Search for the cell housing the specified text and yield its (x, y) center coordinate. 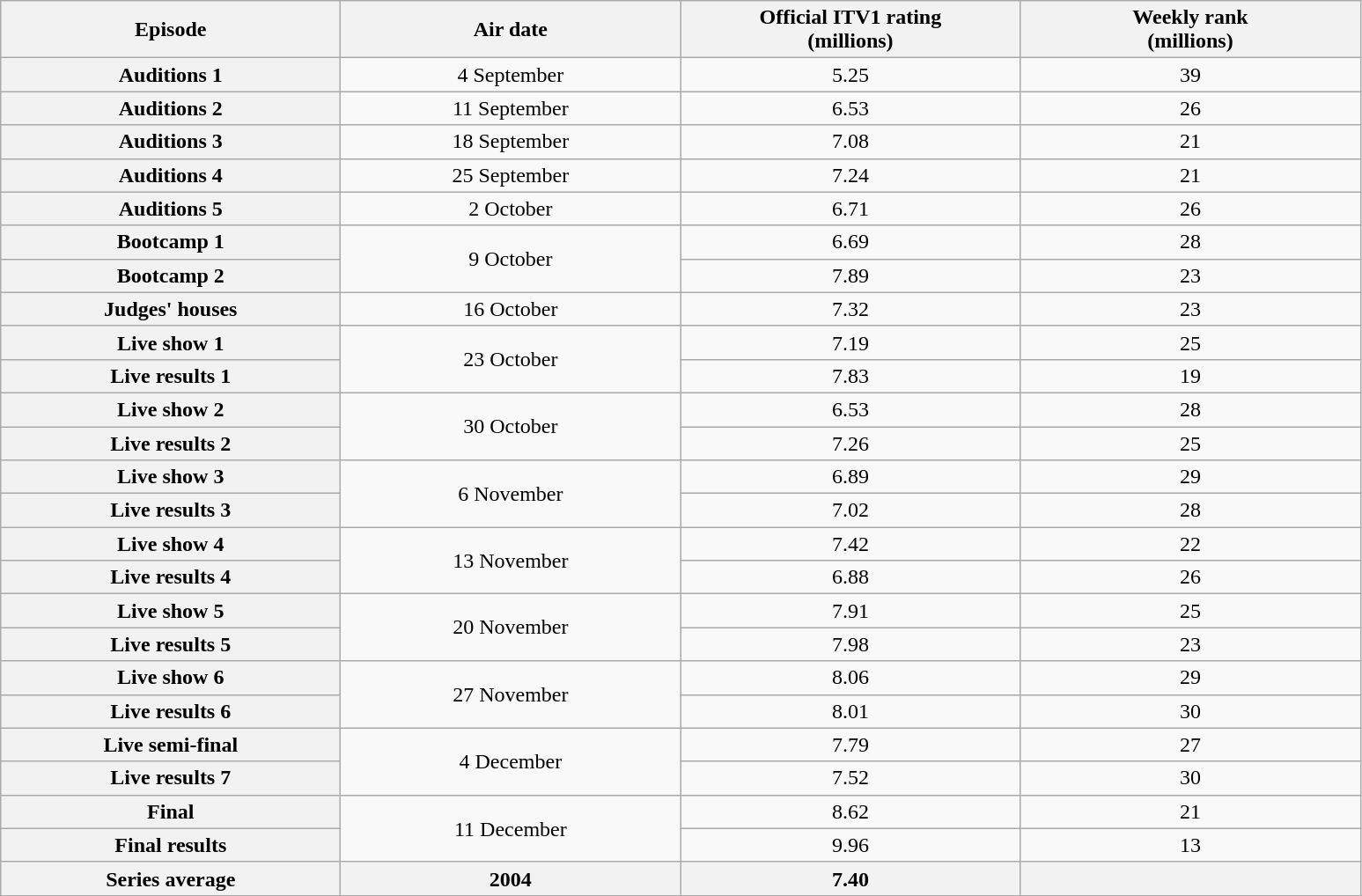
7.02 (850, 510)
7.32 (850, 309)
13 (1190, 845)
27 November (511, 694)
13 November (511, 561)
Air date (511, 30)
7.98 (850, 644)
Bootcamp 1 (171, 242)
Judges' houses (171, 309)
6.69 (850, 242)
7.08 (850, 142)
Auditions 4 (171, 175)
Official ITV1 rating(millions) (850, 30)
Live results 7 (171, 778)
9 October (511, 259)
30 October (511, 426)
Live results 4 (171, 577)
7.19 (850, 342)
Live show 6 (171, 678)
Live results 1 (171, 376)
7.83 (850, 376)
7.91 (850, 611)
7.42 (850, 544)
Live results 6 (171, 711)
Live semi-final (171, 745)
Live show 3 (171, 477)
39 (1190, 75)
11 December (511, 828)
Final results (171, 845)
7.40 (850, 878)
6.89 (850, 477)
7.24 (850, 175)
Live results 5 (171, 644)
Live show 2 (171, 409)
Live show 4 (171, 544)
8.62 (850, 812)
Auditions 5 (171, 209)
8.01 (850, 711)
Series average (171, 878)
6.88 (850, 577)
2004 (511, 878)
7.79 (850, 745)
Live show 5 (171, 611)
11 September (511, 108)
19 (1190, 376)
6.71 (850, 209)
Live show 1 (171, 342)
20 November (511, 628)
2 October (511, 209)
22 (1190, 544)
Auditions 2 (171, 108)
6 November (511, 494)
Weekly rank(millions) (1190, 30)
4 September (511, 75)
7.52 (850, 778)
7.26 (850, 443)
18 September (511, 142)
Episode (171, 30)
Live results 2 (171, 443)
4 December (511, 761)
27 (1190, 745)
23 October (511, 359)
9.96 (850, 845)
25 September (511, 175)
7.89 (850, 275)
Bootcamp 2 (171, 275)
Auditions 3 (171, 142)
8.06 (850, 678)
Final (171, 812)
16 October (511, 309)
Auditions 1 (171, 75)
5.25 (850, 75)
Live results 3 (171, 510)
